Locate the cell with the specified text and output its [x, y] center coordinate. 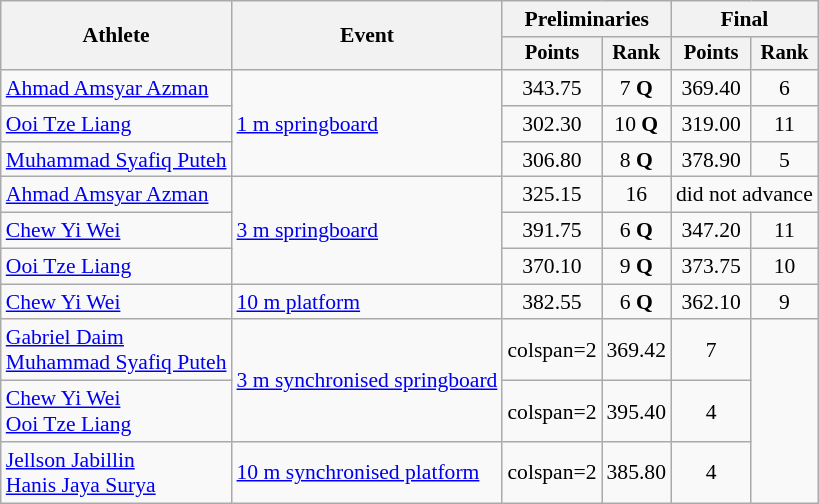
391.75 [552, 231]
8 Q [636, 160]
369.40 [711, 88]
5 [784, 160]
did not advance [744, 195]
9 Q [636, 267]
Final [744, 19]
3 m synchronised springboard [368, 381]
1 m springboard [368, 124]
10 Q [636, 124]
Event [368, 36]
3 m springboard [368, 230]
347.20 [711, 231]
362.10 [711, 302]
7 [711, 350]
10 m platform [368, 302]
9 [784, 302]
Chew Yi WeiOoi Tze Liang [116, 412]
Gabriel DaimMuhammad Syafiq Puteh [116, 350]
10 [784, 267]
306.80 [552, 160]
370.10 [552, 267]
16 [636, 195]
Muhammad Syafiq Puteh [116, 160]
325.15 [552, 195]
Jellson JabillinHanis Jaya Surya [116, 472]
343.75 [552, 88]
Athlete [116, 36]
6 [784, 88]
302.30 [552, 124]
373.75 [711, 267]
395.40 [636, 412]
Preliminaries [586, 19]
378.90 [711, 160]
369.42 [636, 350]
385.80 [636, 472]
7 Q [636, 88]
10 m synchronised platform [368, 472]
319.00 [711, 124]
382.55 [552, 302]
